Locate the cell with the specified text and output its [x, y] center coordinate. 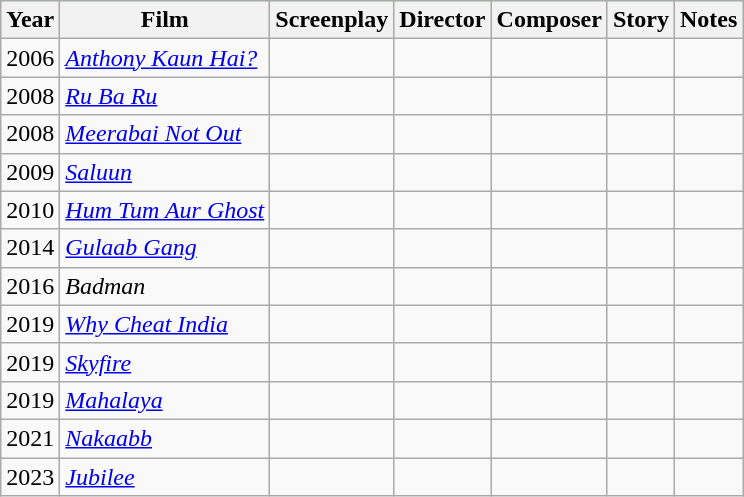
2021 [30, 438]
Jubilee [165, 477]
Notes [708, 20]
Badman [165, 286]
Year [30, 20]
2016 [30, 286]
Director [442, 20]
Screenplay [332, 20]
Hum Tum Aur Ghost [165, 210]
Skyfire [165, 362]
Film [165, 20]
2014 [30, 248]
Anthony Kaun Hai? [165, 58]
Saluun [165, 172]
Gulaab Gang [165, 248]
Why Cheat India [165, 324]
2009 [30, 172]
Nakaabb [165, 438]
2023 [30, 477]
2010 [30, 210]
2006 [30, 58]
Mahalaya [165, 400]
Composer [549, 20]
Story [640, 20]
Meerabai Not Out [165, 134]
Ru Ba Ru [165, 96]
